Search for the cell housing the specified text and yield its [x, y] center coordinate. 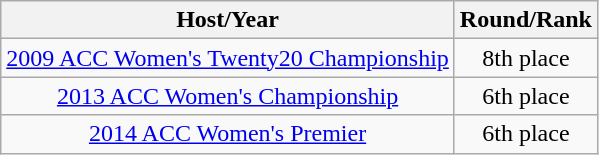
2013 ACC Women's Championship [228, 96]
Round/Rank [526, 20]
Host/Year [228, 20]
2009 ACC Women's Twenty20 Championship [228, 58]
8th place [526, 58]
2014 ACC Women's Premier [228, 134]
